Return [x, y] of the center of cell containing provided text 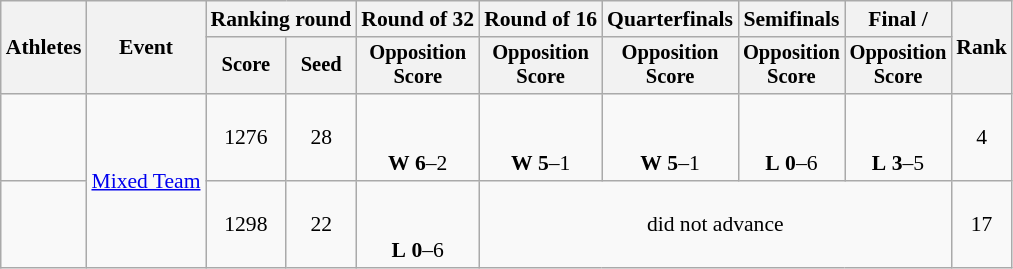
28 [321, 138]
Round of 32 [418, 19]
Final / [898, 19]
Score [246, 66]
Mixed Team [146, 180]
Round of 16 [540, 19]
L 3–5 [898, 138]
Event [146, 48]
4 [982, 138]
Athletes [44, 48]
17 [982, 224]
Ranking round [282, 19]
Semifinals [792, 19]
Quarterfinals [670, 19]
W 6–2 [418, 138]
Seed [321, 66]
1298 [246, 224]
22 [321, 224]
Rank [982, 48]
did not advance [715, 224]
1276 [246, 138]
